For the text-containing cell, return its midpoint in (X, Y) coordinate format. 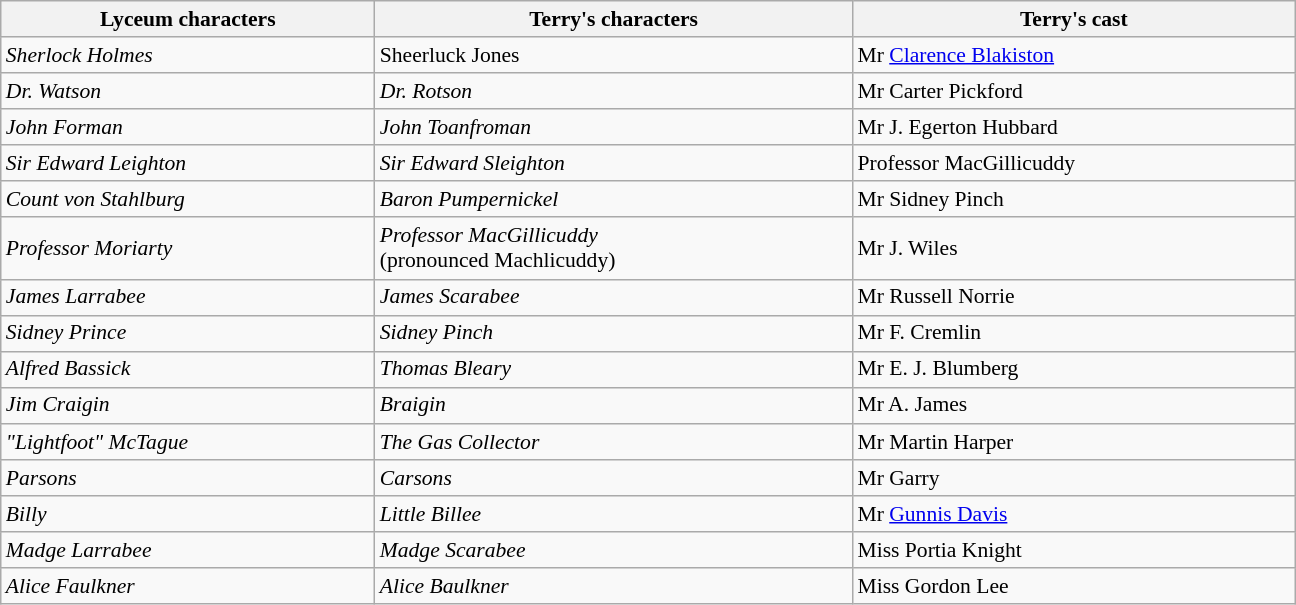
Mr E. J. Blumberg (1074, 369)
Terry's characters (614, 19)
Miss Gordon Lee (1074, 586)
Mr Martin Harper (1074, 442)
John Toanfroman (614, 127)
The Gas Collector (614, 442)
Braigin (614, 406)
Mr J. Egerton Hubbard (1074, 127)
Sidney Prince (188, 333)
Dr. Watson (188, 91)
Billy (188, 514)
Dr. Rotson (614, 91)
Sherlock Holmes (188, 55)
Alice Baulkner (614, 586)
Mr Russell Norrie (1074, 297)
Madge Larrabee (188, 550)
Professor MacGillicuddy (1074, 163)
"Lightfoot" McTague (188, 442)
Thomas Bleary (614, 369)
Terry's cast (1074, 19)
Madge Scarabee (614, 550)
Little Billee (614, 514)
Miss Portia Knight (1074, 550)
Parsons (188, 478)
Alice Faulkner (188, 586)
Jim Craigin (188, 406)
Mr Carter Pickford (1074, 91)
Mr A. James (1074, 406)
Mr Gunnis Davis (1074, 514)
Sidney Pinch (614, 333)
Alfred Bassick (188, 369)
Baron Pumpernickel (614, 199)
Count von Stahlburg (188, 199)
John Forman (188, 127)
Mr F. Cremlin (1074, 333)
Mr Garry (1074, 478)
Sheerluck Jones (614, 55)
Sir Edward Leighton (188, 163)
James Scarabee (614, 297)
Mr J. Wiles (1074, 248)
Professor Moriarty (188, 248)
Mr Clarence Blakiston (1074, 55)
Sir Edward Sleighton (614, 163)
James Larrabee (188, 297)
Mr Sidney Pinch (1074, 199)
Lyceum characters (188, 19)
Professor MacGillicuddy(pronounced Machlicuddy) (614, 248)
Carsons (614, 478)
